Capture the cell that displays the provided text and extract its (x, y) central coordinate. 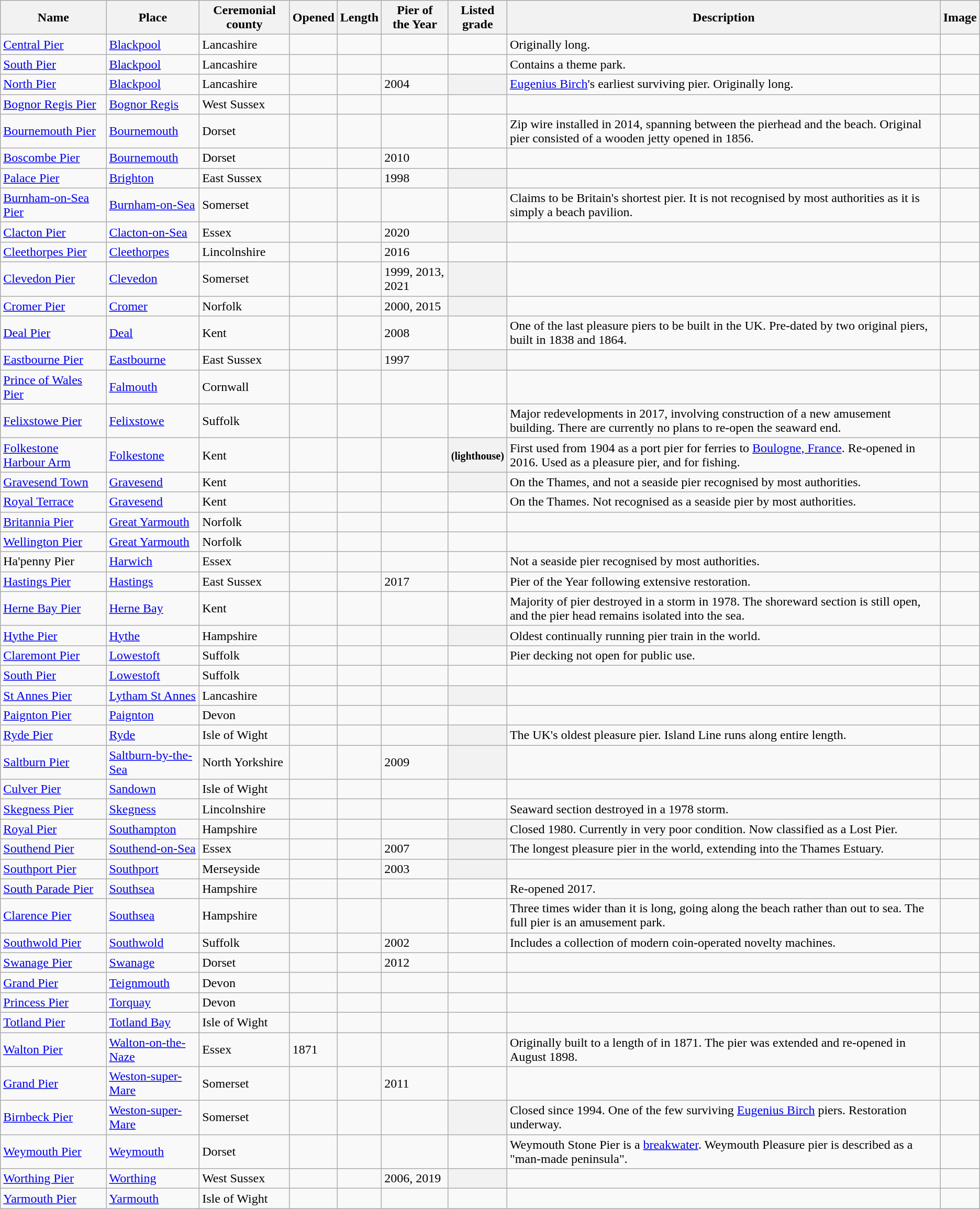
2012 (415, 962)
2016 (415, 252)
Worthing Pier (53, 1179)
Swanage (153, 962)
Folkestone (153, 455)
2020 (415, 232)
Major redevelopments in 2017, involving construction of a new amusement building. There are currently no plans to re-open the seaward end. (723, 421)
Cromer (153, 306)
Place (153, 18)
Southend Pier (53, 849)
The UK's oldest pleasure pier. Island Line runs along entire length. (723, 735)
Length (359, 18)
Herne Bay Pier (53, 608)
1997 (415, 360)
(lighthouse) (477, 455)
2000, 2015 (415, 306)
Eugenius Birch's earliest surviving pier. Originally long. (723, 84)
Southwold (153, 943)
Three times wider than it is long, going along the beach rather than out to sea. The full pier is an amusement park. (723, 916)
2006, 2019 (415, 1179)
2017 (415, 581)
Harwich (153, 562)
Worthing (153, 1179)
Lytham St Annes (153, 696)
The longest pleasure pier in the world, extending into the Thames Estuary. (723, 849)
North Yorkshire (245, 762)
Skegness (153, 809)
Royal Pier (53, 829)
Closed 1980. Currently in very poor condition. Now classified as a Lost Pier. (723, 829)
Wellington Pier (53, 542)
Central Pier (53, 44)
Folkestone Harbour Arm (53, 455)
Clevedon Pier (53, 278)
Palace Pier (53, 178)
1871 (313, 1049)
Paignton Pier (53, 715)
Felixstowe Pier (53, 421)
Southwold Pier (53, 943)
Pier ofthe Year (415, 18)
Gravesend Town (53, 482)
Eastbourne Pier (53, 360)
Opened (313, 18)
Burnham-on-Sea Pier (53, 205)
Originally built to a length of in 1871. The pier was extended and re-opened in August 1898. (723, 1049)
Clacton-on-Sea (153, 232)
Saltburn Pier (53, 762)
North Pier (53, 84)
Felixstowe (153, 421)
Torquay (153, 1002)
2010 (415, 158)
One of the last pleasure piers to be built in the UK. Pre-dated by two original piers, built in 1838 and 1864. (723, 333)
Paignton (153, 715)
Clacton Pier (53, 232)
Bournemouth Pier (53, 131)
Pier of the Year following extensive restoration. (723, 581)
2007 (415, 849)
Cromer Pier (53, 306)
Yarmouth (153, 1199)
Description (723, 18)
Skegness Pier (53, 809)
Herne Bay (153, 608)
Ceremonial county (245, 18)
Ha'penny Pier (53, 562)
Southport (153, 869)
Prince of Wales Pier (53, 387)
Ryde Pier (53, 735)
Zip wire installed in 2014, spanning between the pierhead and the beach. Original pier consisted of a wooden jetty opened in 1856. (723, 131)
Oldest continually running pier train in the world. (723, 635)
2003 (415, 869)
Deal (153, 333)
1999, 2013, 2021 (415, 278)
Walton-on-the-Naze (153, 1049)
Eastbourne (153, 360)
Saltburn-by-the-Sea (153, 762)
Brighton (153, 178)
Swanage Pier (53, 962)
Listedgrade (477, 18)
South Parade Pier (53, 889)
Falmouth (153, 387)
Southend-on-Sea (153, 849)
Burnham-on-Sea (153, 205)
Cleethorpes (153, 252)
Not a seaside pier recognised by most authorities. (723, 562)
Bognor Regis (153, 104)
Re-opened 2017. (723, 889)
Walton Pier (53, 1049)
Hythe (153, 635)
Pier decking not open for public use. (723, 655)
Yarmouth Pier (53, 1199)
Majority of pier destroyed in a storm in 1978. The shoreward section is still open, and the pier head remains isolated into the sea. (723, 608)
Britannia Pier (53, 522)
Teignmouth (153, 982)
2009 (415, 762)
Clarence Pier (53, 916)
2002 (415, 943)
Claims to be Britain's shortest pier. It is not recognised by most authorities as it is simply a beach pavilion. (723, 205)
Merseyside (245, 869)
Southampton (153, 829)
Southport Pier (53, 869)
2008 (415, 333)
Totland Pier (53, 1022)
Name (53, 18)
Weymouth (153, 1151)
Sandown (153, 789)
Weymouth Pier (53, 1151)
Bognor Regis Pier (53, 104)
2004 (415, 84)
Cleethorpes Pier (53, 252)
St Annes Pier (53, 696)
Birnbeck Pier (53, 1118)
Clevedon (153, 278)
1998 (415, 178)
Royal Terrace (53, 502)
Hythe Pier (53, 635)
Contains a theme park. (723, 64)
First used from 1904 as a port pier for ferries to Boulogne, France. Re-opened in 2016. Used as a pleasure pier, and for fishing. (723, 455)
Originally long. (723, 44)
Ryde (153, 735)
On the Thames. Not recognised as a seaside pier by most authorities. (723, 502)
Seaward section destroyed in a 1978 storm. (723, 809)
Boscombe Pier (53, 158)
Deal Pier (53, 333)
Princess Pier (53, 1002)
Totland Bay (153, 1022)
Hastings Pier (53, 581)
On the Thames, and not a seaside pier recognised by most authorities. (723, 482)
Hastings (153, 581)
Closed since 1994. One of the few surviving Eugenius Birch piers. Restoration underway. (723, 1118)
Culver Pier (53, 789)
Claremont Pier (53, 655)
2011 (415, 1083)
Weymouth Stone Pier is a breakwater. Weymouth Pleasure pier is described as a "man-made peninsula". (723, 1151)
Includes a collection of modern coin-operated novelty machines. (723, 943)
Image (960, 18)
Cornwall (245, 387)
